Find where the given text appears and provide that cell's center as (X, Y) coordinate. 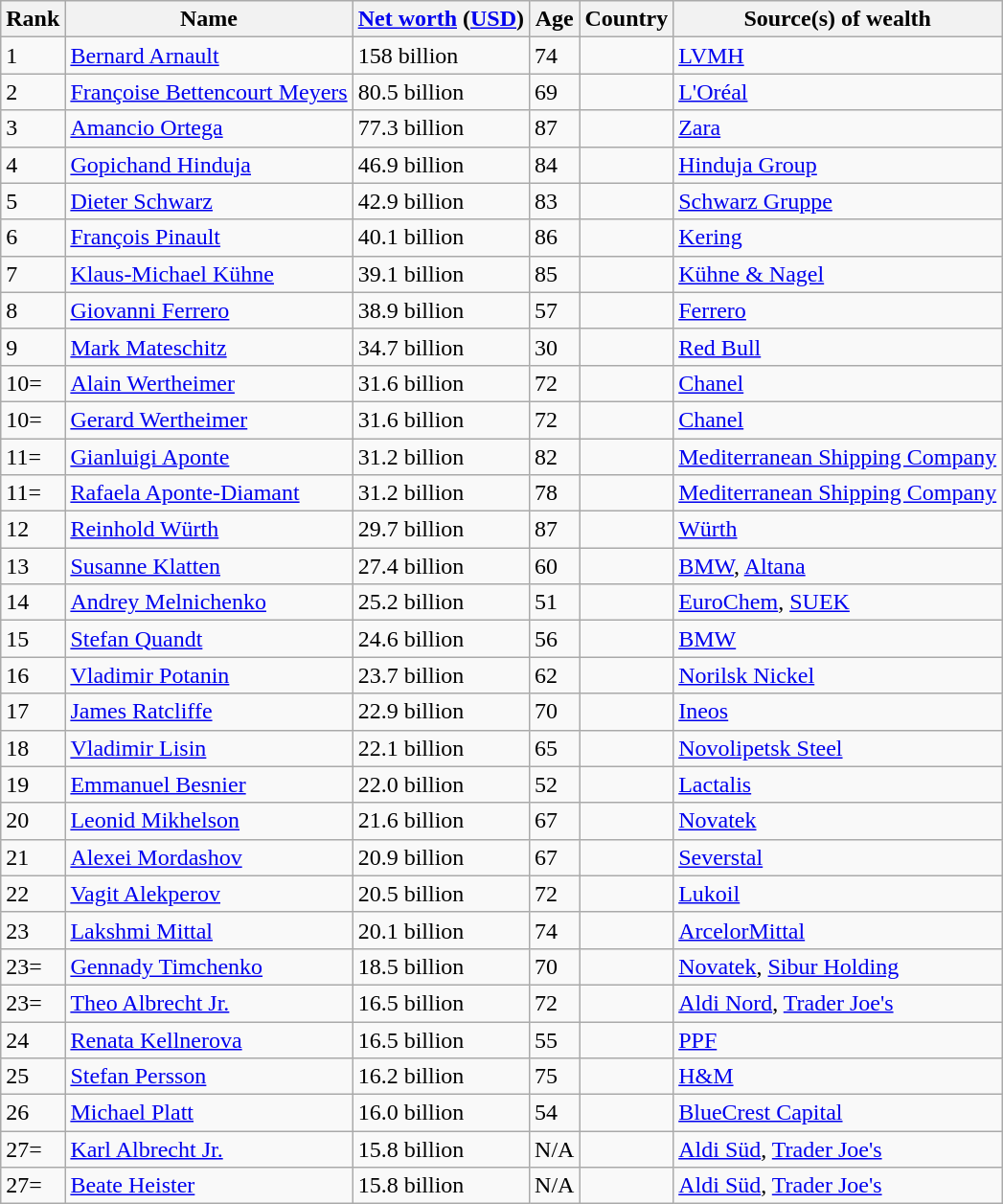
7 (33, 274)
26 (33, 1113)
12 (33, 530)
16.2 billion (441, 1077)
24.6 billion (441, 639)
52 (555, 784)
Michael Platt (209, 1113)
29.7 billion (441, 530)
34.7 billion (441, 347)
30 (555, 347)
James Ratcliffe (209, 712)
Françoise Bettencourt Meyers (209, 92)
Klaus-Michael Kühne (209, 274)
22 (33, 894)
Bernard Arnault (209, 56)
Country (627, 19)
H&M (837, 1077)
4 (33, 165)
Red Bull (837, 347)
46.9 billion (441, 165)
Aldi Nord, Trader Joe's (837, 1003)
Norilsk Nickel (837, 675)
77.3 billion (441, 128)
75 (555, 1077)
80.5 billion (441, 92)
16 (33, 675)
22.9 billion (441, 712)
22.0 billion (441, 784)
15 (33, 639)
23.7 billion (441, 675)
20 (33, 821)
24 (33, 1039)
François Pinault (209, 238)
62 (555, 675)
Vagit Alekperov (209, 894)
Susanne Klatten (209, 566)
Kühne & Nagel (837, 274)
55 (555, 1039)
Novatek (837, 821)
Rank (33, 19)
Novolipetsk Steel (837, 748)
17 (33, 712)
19 (33, 784)
2 (33, 92)
Name (209, 19)
Gopichand Hinduja (209, 165)
3 (33, 128)
Renata Kellnerova (209, 1039)
25 (33, 1077)
51 (555, 602)
Gianluigi Aponte (209, 457)
1 (33, 56)
27.4 billion (441, 566)
Net worth (USD) (441, 19)
Source(s) of wealth (837, 19)
Ferrero (837, 310)
86 (555, 238)
Emmanuel Besnier (209, 784)
Alain Wertheimer (209, 383)
42.9 billion (441, 201)
22.1 billion (441, 748)
60 (555, 566)
18 (33, 748)
Alexei Mordashov (209, 857)
Age (555, 19)
EuroChem, SUEK (837, 602)
82 (555, 457)
Vladimir Lisin (209, 748)
Lactalis (837, 784)
16.0 billion (441, 1113)
40.1 billion (441, 238)
25.2 billion (441, 602)
Andrey Melnichenko (209, 602)
158 billion (441, 56)
Beate Heister (209, 1186)
Vladimir Potanin (209, 675)
Lukoil (837, 894)
L'Oréal (837, 92)
23 (33, 930)
Mark Mateschitz (209, 347)
9 (33, 347)
83 (555, 201)
Karl Albrecht Jr. (209, 1149)
21 (33, 857)
Theo Albrecht Jr. (209, 1003)
Severstal (837, 857)
Zara (837, 128)
21.6 billion (441, 821)
LVMH (837, 56)
20.5 billion (441, 894)
Gennady Timchenko (209, 966)
Giovanni Ferrero (209, 310)
Leonid Mikhelson (209, 821)
Stefan Persson (209, 1077)
BMW (837, 639)
ArcelorMittal (837, 930)
56 (555, 639)
Ineos (837, 712)
PPF (837, 1039)
Kering (837, 238)
5 (33, 201)
Rafaela Aponte-Diamant (209, 493)
BMW, Altana (837, 566)
Schwarz Gruppe (837, 201)
78 (555, 493)
Gerard Wertheimer (209, 420)
85 (555, 274)
Hinduja Group (837, 165)
8 (33, 310)
54 (555, 1113)
Novatek, Sibur Holding (837, 966)
Amancio Ortega (209, 128)
Stefan Quandt (209, 639)
BlueCrest Capital (837, 1113)
39.1 billion (441, 274)
6 (33, 238)
20.1 billion (441, 930)
Lakshmi Mittal (209, 930)
38.9 billion (441, 310)
14 (33, 602)
Reinhold Würth (209, 530)
18.5 billion (441, 966)
13 (33, 566)
Würth (837, 530)
84 (555, 165)
69 (555, 92)
20.9 billion (441, 857)
Dieter Schwarz (209, 201)
65 (555, 748)
57 (555, 310)
